Locate the cell with the specified text and output its (x, y) center coordinate. 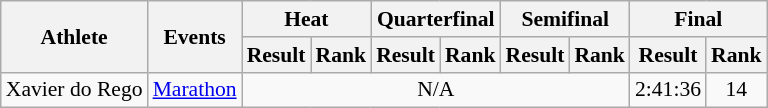
2:41:36 (668, 90)
N/A (436, 90)
14 (736, 90)
Marathon (195, 90)
Athlete (74, 36)
Events (195, 36)
Xavier do Rego (74, 90)
Final (698, 19)
Quarterfinal (436, 19)
Semifinal (566, 19)
Heat (306, 19)
